For the text-containing cell, return its midpoint in (X, Y) coordinate format. 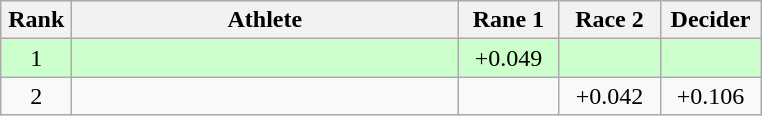
+0.042 (610, 96)
1 (36, 58)
+0.106 (710, 96)
Rane 1 (508, 20)
Rank (36, 20)
+0.049 (508, 58)
Race 2 (610, 20)
Athlete (265, 20)
Decider (710, 20)
2 (36, 96)
